Scan for the cell matching the given text and deliver its [x, y] coordinate at center. 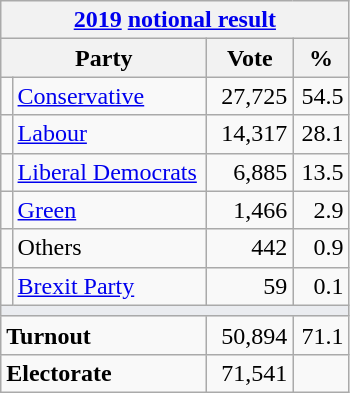
13.5 [321, 172]
1,466 [250, 210]
54.5 [321, 96]
50,894 [250, 335]
2.9 [321, 210]
0.9 [321, 248]
0.1 [321, 286]
Liberal Democrats [110, 172]
14,317 [250, 134]
% [321, 58]
Conservative [110, 96]
2019 notional result [175, 20]
6,885 [250, 172]
27,725 [250, 96]
Party [104, 58]
Green [110, 210]
Brexit Party [110, 286]
28.1 [321, 134]
Others [110, 248]
Labour [110, 134]
Turnout [104, 335]
59 [250, 286]
442 [250, 248]
71,541 [250, 373]
Vote [250, 58]
Electorate [104, 373]
71.1 [321, 335]
